Return the (x, y) coordinate for the center point of the cell that contains the specified text.  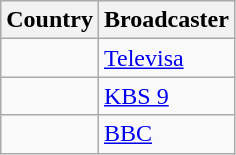
Broadcaster (166, 20)
KBS 9 (166, 96)
Country (50, 20)
BBC (166, 134)
Televisa (166, 58)
